Search for the cell housing the specified text and yield its [x, y] center coordinate. 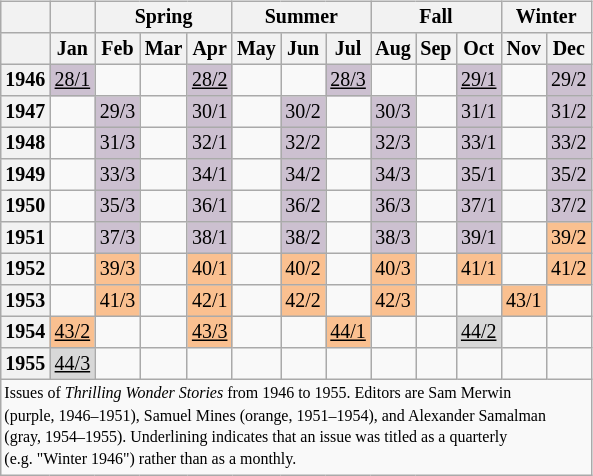
36/1 [210, 206]
40/3 [394, 268]
38/1 [210, 238]
35/1 [478, 174]
32/2 [304, 144]
29/1 [478, 80]
May [256, 48]
Oct [478, 48]
39/2 [568, 238]
34/1 [210, 174]
32/1 [210, 144]
36/3 [394, 206]
29/2 [568, 80]
36/2 [304, 206]
Feb [118, 48]
41/2 [568, 268]
35/3 [118, 206]
Jul [348, 48]
33/2 [568, 144]
31/1 [478, 112]
40/1 [210, 268]
37/1 [478, 206]
38/3 [394, 238]
Aug [394, 48]
44/2 [478, 332]
31/2 [568, 112]
28/1 [72, 80]
37/3 [118, 238]
Fall [436, 18]
29/3 [118, 112]
41/1 [478, 268]
1952 [24, 268]
Nov [524, 48]
1955 [24, 364]
38/2 [304, 238]
1953 [24, 300]
41/3 [118, 300]
43/3 [210, 332]
34/3 [394, 174]
35/2 [568, 174]
1950 [24, 206]
33/1 [478, 144]
28/2 [210, 80]
Jan [72, 48]
37/2 [568, 206]
Dec [568, 48]
42/3 [394, 300]
Apr [210, 48]
Sep [436, 48]
1951 [24, 238]
1954 [24, 332]
Summer [301, 18]
31/3 [118, 144]
40/2 [304, 268]
Jun [304, 48]
Spring [164, 18]
1946 [24, 80]
Mar [164, 48]
44/3 [72, 364]
43/2 [72, 332]
39/3 [118, 268]
42/2 [304, 300]
30/3 [394, 112]
30/2 [304, 112]
42/1 [210, 300]
32/3 [394, 144]
34/2 [304, 174]
39/1 [478, 238]
30/1 [210, 112]
Winter [546, 18]
1949 [24, 174]
28/3 [348, 80]
33/3 [118, 174]
1947 [24, 112]
43/1 [524, 300]
1948 [24, 144]
44/1 [348, 332]
